For the text-containing cell, return its midpoint in (x, y) coordinate format. 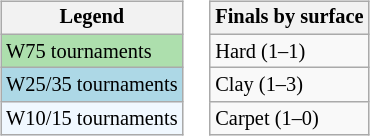
W25/35 tournaments (92, 85)
Legend (92, 18)
Clay (1–3) (289, 85)
W10/15 tournaments (92, 119)
Hard (1–1) (289, 51)
Finals by surface (289, 18)
W75 tournaments (92, 51)
Carpet (1–0) (289, 119)
